Search for the cell housing the specified text and yield its [x, y] center coordinate. 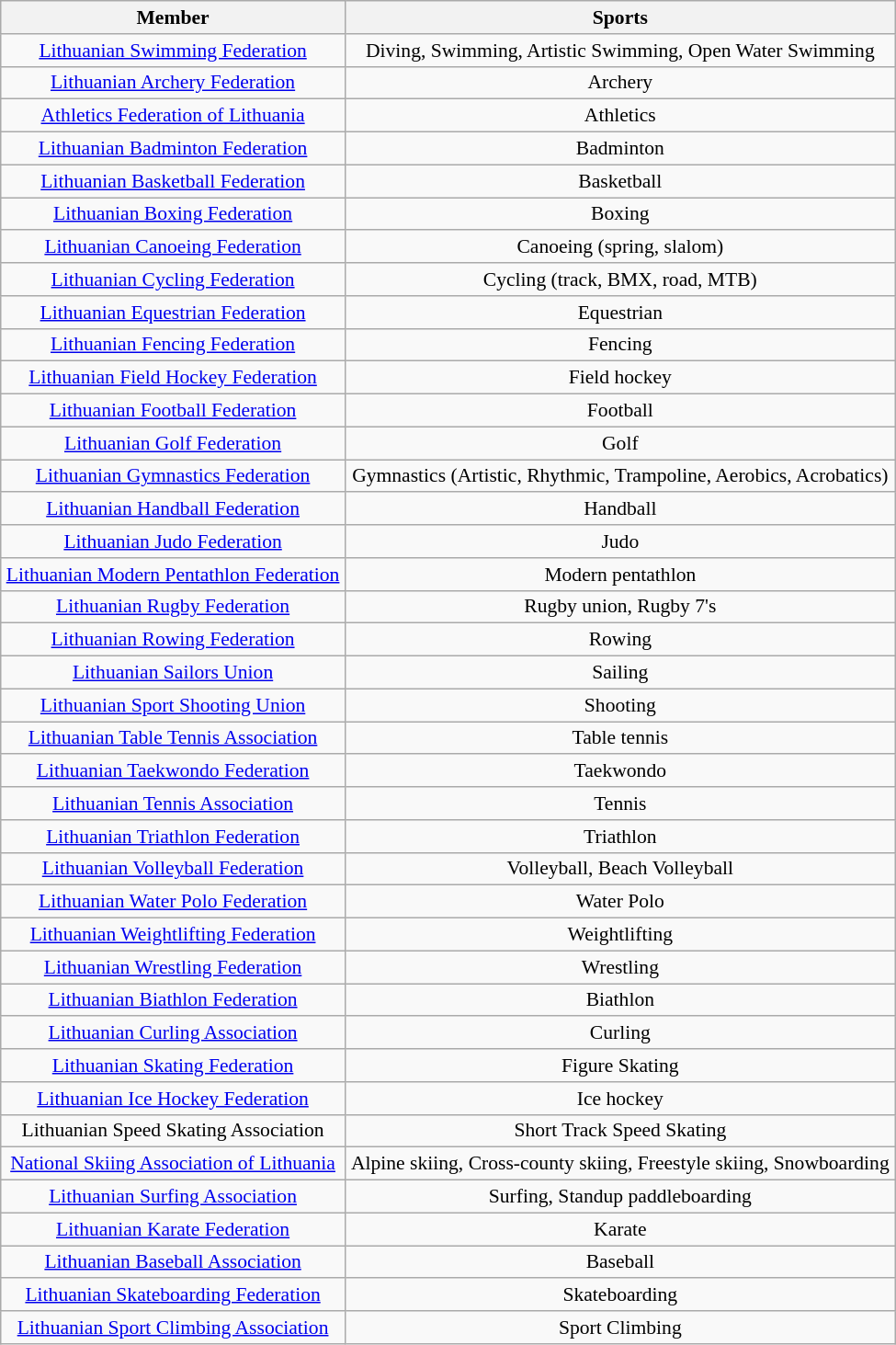
Lithuanian Skateboarding Federation [173, 1295]
Golf [619, 443]
Lithuanian Speed Skating Association [173, 1131]
Basketball [619, 181]
Baseball [619, 1262]
Lithuanian Sport Shooting Union [173, 705]
Lithuanian Equestrian Federation [173, 313]
Lithuanian Taekwondo Federation [173, 771]
Football [619, 411]
Lithuanian Biathlon Federation [173, 1000]
Triathlon [619, 837]
Lithuanian Football Federation [173, 411]
Badminton [619, 149]
Biathlon [619, 1000]
Lithuanian Triathlon Federation [173, 837]
Handball [619, 509]
Short Track Speed Skating [619, 1131]
Alpine skiing, Cross-county skiing, Freestyle skiing, Snowboarding [619, 1164]
Lithuanian Karate Federation [173, 1229]
Lithuanian Weightlifting Federation [173, 935]
Lithuanian Curling Association [173, 1033]
Wrestling [619, 967]
Canoeing (spring, slalom) [619, 247]
Judo [619, 541]
Equestrian [619, 313]
Sailing [619, 673]
Table tennis [619, 738]
Lithuanian Skating Federation [173, 1066]
Lithuanian Judo Federation [173, 541]
Lithuanian Boxing Federation [173, 214]
Lithuanian Table Tennis Association [173, 738]
Sports [619, 17]
Lithuanian Badminton Federation [173, 149]
Lithuanian Sport Climbing Association [173, 1328]
Cycling (track, BMX, road, MTB) [619, 279]
Lithuanian Baseball Association [173, 1262]
Lithuanian Swimming Federation [173, 51]
Karate [619, 1229]
Diving, Swimming, Artistic Swimming, Open Water Swimming [619, 51]
Lithuanian Canoeing Federation [173, 247]
Taekwondo [619, 771]
Tennis [619, 804]
Lithuanian Tennis Association [173, 804]
Water Polo [619, 902]
Lithuanian Ice Hockey Federation [173, 1099]
Gymnastics (Artistic, Rhythmic, Trampoline, Aerobics, Acrobatics) [619, 476]
Lithuanian Volleyball Federation [173, 869]
Lithuanian Rowing Federation [173, 640]
Lithuanian Basketball Federation [173, 181]
Weightlifting [619, 935]
Fencing [619, 345]
Boxing [619, 214]
Skateboarding [619, 1295]
Lithuanian Handball Federation [173, 509]
Lithuanian Field Hockey Federation [173, 378]
National Skiing Association of Lithuania [173, 1164]
Lithuanian Archery Federation [173, 83]
Surfing, Standup paddleboarding [619, 1197]
Lithuanian Rugby Federation [173, 607]
Rugby union, Rugby 7's [619, 607]
Lithuanian Cycling Federation [173, 279]
Lithuanian Water Polo Federation [173, 902]
Lithuanian Golf Federation [173, 443]
Lithuanian Modern Pentathlon Federation [173, 575]
Shooting [619, 705]
Lithuanian Fencing Federation [173, 345]
Ice hockey [619, 1099]
Sport Climbing [619, 1328]
Member [173, 17]
Field hockey [619, 378]
Curling [619, 1033]
Archery [619, 83]
Athletics Federation of Lithuania [173, 116]
Lithuanian Sailors Union [173, 673]
Volleyball, Beach Volleyball [619, 869]
Athletics [619, 116]
Rowing [619, 640]
Figure Skating [619, 1066]
Lithuanian Wrestling Federation [173, 967]
Modern pentathlon [619, 575]
Lithuanian Gymnastics Federation [173, 476]
Lithuanian Surfing Association [173, 1197]
